Pinpoint the cell where the given text exists, returning its [X, Y] midpoint coordinate. 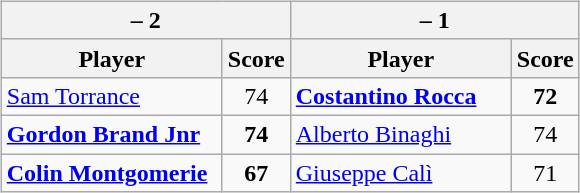
– 1 [434, 20]
Giuseppe Calì [400, 173]
71 [545, 173]
Colin Montgomerie [112, 173]
Alberto Binaghi [400, 134]
Sam Torrance [112, 96]
72 [545, 96]
Costantino Rocca [400, 96]
– 2 [146, 20]
67 [256, 173]
Gordon Brand Jnr [112, 134]
